Search for the cell housing the specified text and yield its [X, Y] center coordinate. 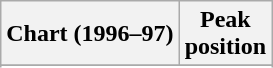
Peakposition [225, 34]
Chart (1996–97) [90, 34]
